Return the (x, y) coordinate for the center point of the cell that contains the specified text.  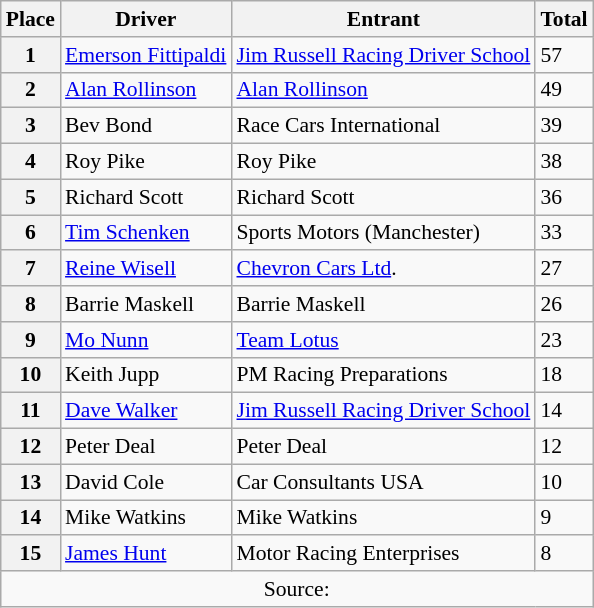
PM Racing Preparations (383, 375)
57 (564, 55)
11 (30, 411)
Sports Motors (Manchester) (383, 233)
Total (564, 19)
38 (564, 162)
4 (30, 162)
Driver (146, 19)
36 (564, 197)
Source: (297, 589)
Car Consultants USA (383, 482)
Motor Racing Enterprises (383, 554)
13 (30, 482)
Race Cars International (383, 126)
Place (30, 19)
1 (30, 55)
Entrant (383, 19)
Mo Nunn (146, 340)
Team Lotus (383, 340)
27 (564, 269)
7 (30, 269)
Keith Jupp (146, 375)
Emerson Fittipaldi (146, 55)
2 (30, 90)
15 (30, 554)
33 (564, 233)
18 (564, 375)
Reine Wisell (146, 269)
23 (564, 340)
James Hunt (146, 554)
26 (564, 304)
5 (30, 197)
49 (564, 90)
39 (564, 126)
3 (30, 126)
Bev Bond (146, 126)
Dave Walker (146, 411)
6 (30, 233)
David Cole (146, 482)
Tim Schenken (146, 233)
Chevron Cars Ltd. (383, 269)
